For the text-containing cell, return its midpoint in [x, y] coordinate format. 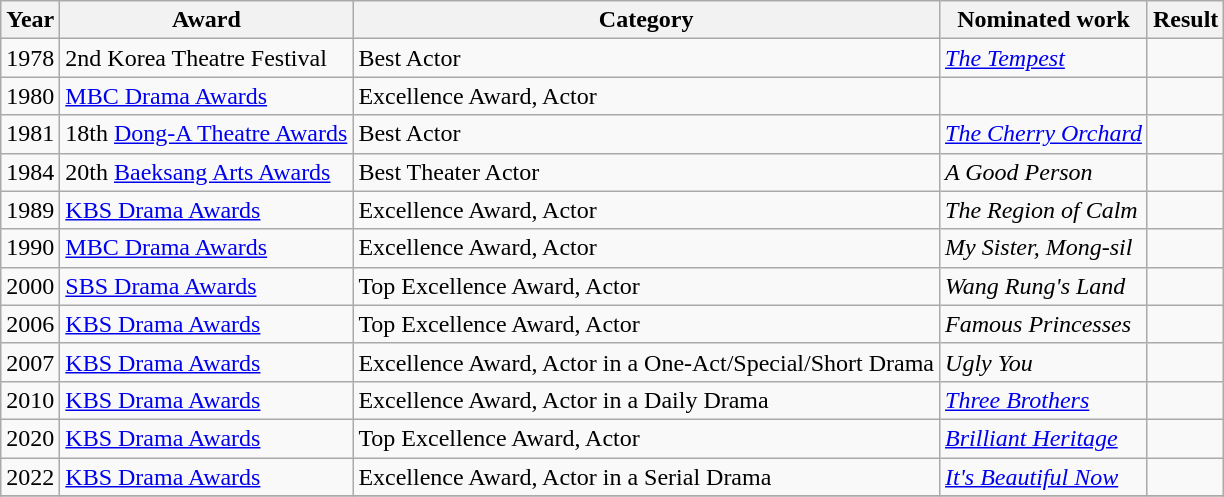
18th Dong-A Theatre Awards [206, 134]
1989 [30, 210]
Brilliant Heritage [1044, 438]
A Good Person [1044, 172]
2006 [30, 324]
Best Theater Actor [646, 172]
2022 [30, 477]
My Sister, Mong-sil [1044, 248]
Three Brothers [1044, 400]
Award [206, 20]
20th Baeksang Arts Awards [206, 172]
Result [1185, 20]
Famous Princesses [1044, 324]
It's Beautiful Now [1044, 477]
1981 [30, 134]
Excellence Award, Actor in a One-Act/Special/Short Drama [646, 362]
Category [646, 20]
The Cherry Orchard [1044, 134]
2000 [30, 286]
2020 [30, 438]
Nominated work [1044, 20]
SBS Drama Awards [206, 286]
2010 [30, 400]
1990 [30, 248]
Wang Rung's Land [1044, 286]
The Region of Calm [1044, 210]
Year [30, 20]
Excellence Award, Actor in a Serial Drama [646, 477]
Excellence Award, Actor in a Daily Drama [646, 400]
Ugly You [1044, 362]
1978 [30, 58]
2007 [30, 362]
2nd Korea Theatre Festival [206, 58]
1980 [30, 96]
1984 [30, 172]
The Tempest [1044, 58]
